Capture the cell that displays the provided text and extract its [X, Y] central coordinate. 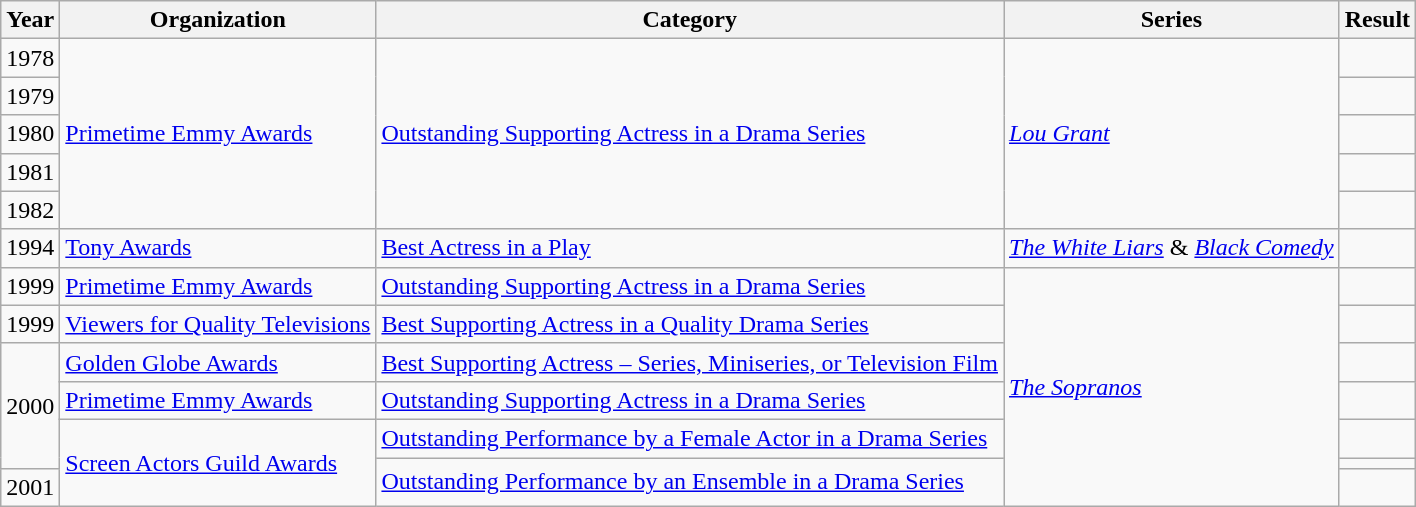
Year [30, 20]
Outstanding Performance by a Female Actor in a Drama Series [690, 438]
1982 [30, 210]
Golden Globe Awards [218, 362]
Lou Grant [1172, 134]
2001 [30, 488]
Viewers for Quality Televisions [218, 324]
1978 [30, 58]
Best Supporting Actress – Series, Miniseries, or Television Film [690, 362]
Best Supporting Actress in a Quality Drama Series [690, 324]
1980 [30, 134]
1979 [30, 96]
Result [1377, 20]
1981 [30, 172]
Series [1172, 20]
Best Actress in a Play [690, 248]
The White Liars & Black Comedy [1172, 248]
Screen Actors Guild Awards [218, 462]
1994 [30, 248]
Organization [218, 20]
2000 [30, 406]
Category [690, 20]
Tony Awards [218, 248]
Outstanding Performance by an Ensemble in a Drama Series [690, 482]
The Sopranos [1172, 386]
